Detect which cell encompasses the target text, then output its [x, y] center coordinate. 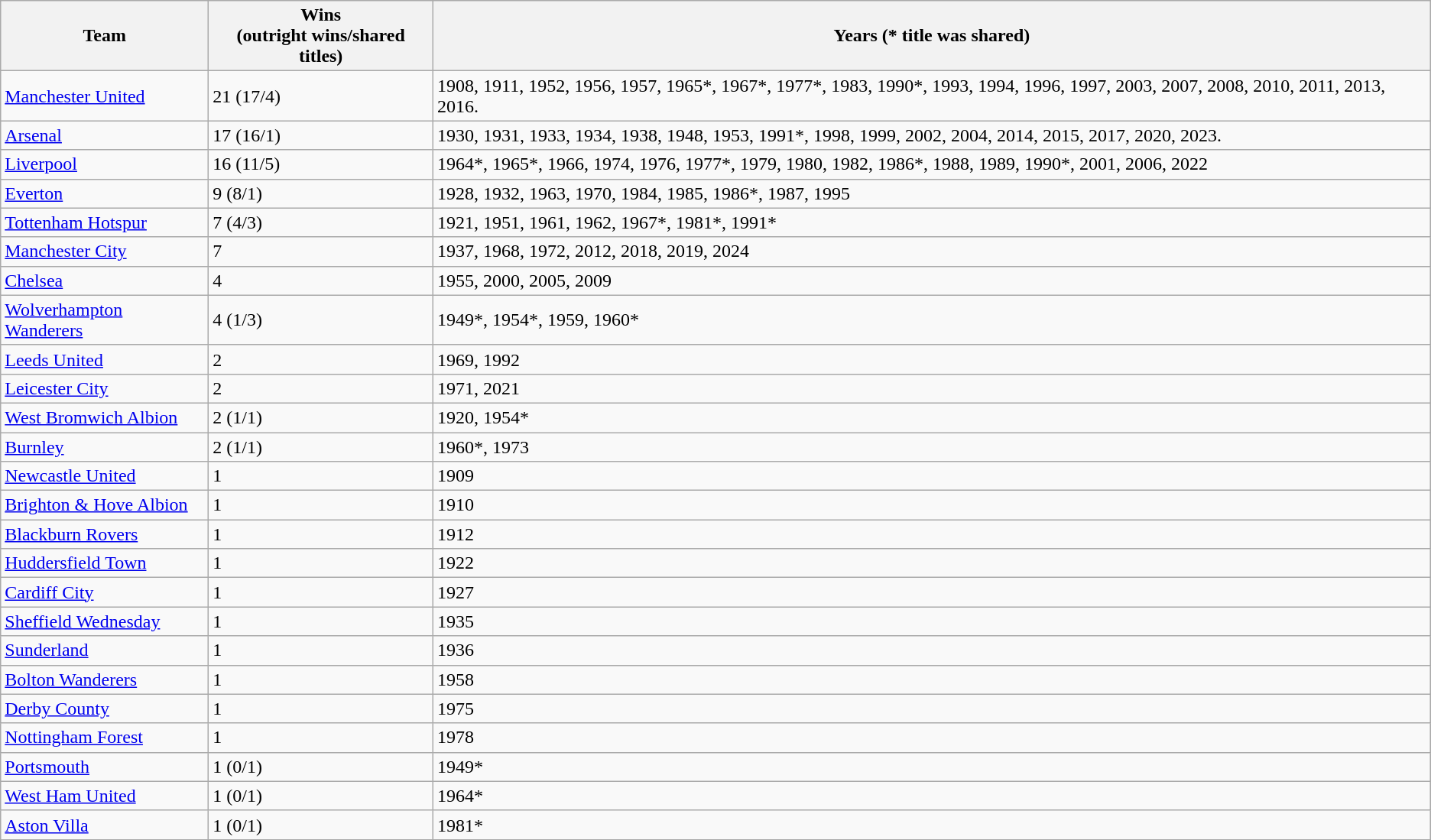
1910 [933, 505]
Wolverhampton Wanderers [105, 319]
Manchester United [105, 96]
1930, 1931, 1933, 1934, 1938, 1948, 1953, 1991*, 1998, 1999, 2002, 2004, 2014, 2015, 2017, 2020, 2023. [933, 135]
Manchester City [105, 251]
1960*, 1973 [933, 447]
1949* [933, 767]
1949*, 1954*, 1959, 1960* [933, 319]
7 (4/3) [321, 222]
1964*, 1965*, 1966, 1974, 1976, 1977*, 1979, 1980, 1982, 1986*, 1988, 1989, 1990*, 2001, 2006, 2022 [933, 164]
1978 [933, 738]
1964* [933, 796]
1928, 1932, 1963, 1970, 1984, 1985, 1986*, 1987, 1995 [933, 193]
7 [321, 251]
Huddersfield Town [105, 563]
Nottingham Forest [105, 738]
1920, 1954* [933, 417]
Blackburn Rovers [105, 534]
Wins (outright wins/shared titles) [321, 36]
1909 [933, 476]
Years (* title was shared) [933, 36]
9 (8/1) [321, 193]
1975 [933, 709]
Burnley [105, 447]
West Ham United [105, 796]
Sunderland [105, 650]
Leicester City [105, 388]
4 [321, 281]
1936 [933, 650]
4 (1/3) [321, 319]
Tottenham Hotspur [105, 222]
1922 [933, 563]
1921, 1951, 1961, 1962, 1967*, 1981*, 1991* [933, 222]
1969, 1992 [933, 359]
Derby County [105, 709]
16 (11/5) [321, 164]
Sheffield Wednesday [105, 621]
1927 [933, 592]
1937, 1968, 1972, 2012, 2018, 2019, 2024 [933, 251]
Team [105, 36]
1971, 2021 [933, 388]
Cardiff City [105, 592]
1955, 2000, 2005, 2009 [933, 281]
Brighton & Hove Albion [105, 505]
Newcastle United [105, 476]
1908, 1911, 1952, 1956, 1957, 1965*, 1967*, 1977*, 1983, 1990*, 1993, 1994, 1996, 1997, 2003, 2007, 2008, 2010, 2011, 2013, 2016. [933, 96]
17 (16/1) [321, 135]
Portsmouth [105, 767]
1912 [933, 534]
West Bromwich Albion [105, 417]
Arsenal [105, 135]
Aston Villa [105, 825]
Liverpool [105, 164]
Bolton Wanderers [105, 679]
Leeds United [105, 359]
Everton [105, 193]
1935 [933, 621]
Chelsea [105, 281]
1981* [933, 825]
1958 [933, 679]
21 (17/4) [321, 96]
